Search for the cell housing the specified text and yield its [x, y] center coordinate. 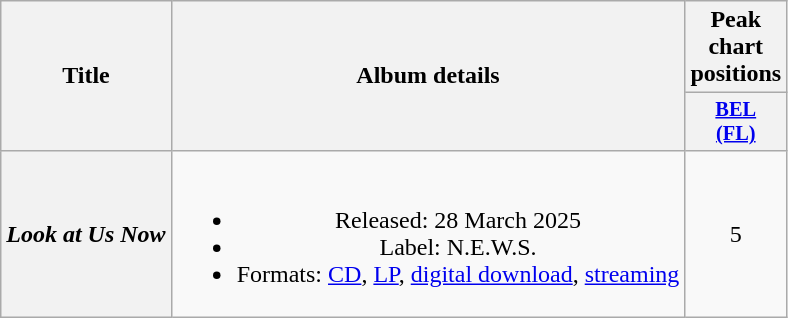
Title [86, 76]
Album details [428, 76]
Peak chart positions [736, 47]
Released: 28 March 2025Label: N.E.W.S.Formats: CD, LP, digital download, streaming [428, 234]
Look at Us Now [86, 234]
BEL(FL) [736, 122]
5 [736, 234]
